Identify which cell holds the provided text, then report its (x, y) central coordinate. 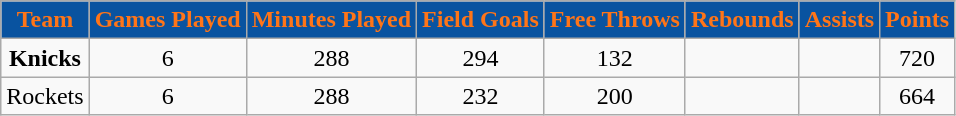
294 (481, 58)
Free Throws (614, 20)
Assists (839, 20)
664 (918, 96)
Rockets (45, 96)
Knicks (45, 58)
Field Goals (481, 20)
720 (918, 58)
200 (614, 96)
Rebounds (742, 20)
Points (918, 20)
Team (45, 20)
232 (481, 96)
132 (614, 58)
Games Played (168, 20)
Minutes Played (331, 20)
